Search for the cell housing the specified text and yield its [x, y] center coordinate. 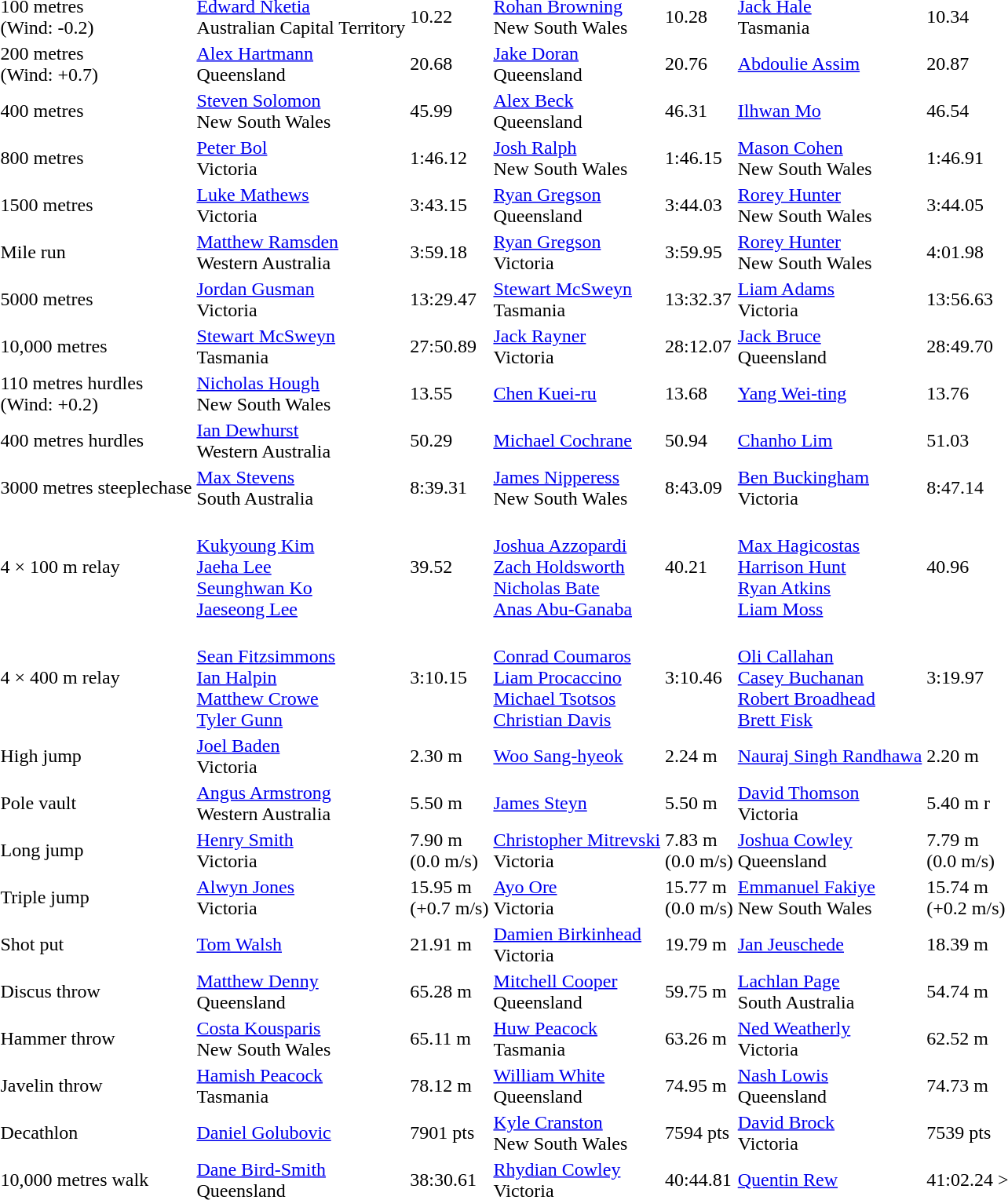
15.95 m (+0.7 m/s) [449, 898]
Nicholas HoughNew South Wales [301, 394]
Henry SmithVictoria [301, 851]
William WhiteQueensland [577, 1086]
13.68 [699, 394]
Ned WeatherlyVictoria [830, 1039]
James NipperessNew South Wales [577, 488]
Matthew RamsdenWestern Australia [301, 253]
3:44.03 [699, 206]
8:39.31 [449, 488]
Oli CallahanCasey BuchananRobert BroadheadBrett Fisk [830, 677]
Chen Kuei-ru [577, 394]
Ryan GregsonQueensland [577, 206]
Ben BuckinghamVictoria [830, 488]
Huw PeacockTasmania [577, 1039]
Jan Jeuschede [830, 945]
Peter BolVictoria [301, 159]
Joshua AzzopardiZach HoldsworthNicholas BateAnas Abu-Ganaba [577, 567]
Ryan GregsonVictoria [577, 253]
19.79 m [699, 945]
21.91 m [449, 945]
Josh RalphNew South Wales [577, 159]
Hamish PeacockTasmania [301, 1086]
Damien BirkinheadVictoria [577, 945]
Mason CohenNew South Wales [830, 159]
78.12 m [449, 1086]
Luke MathewsVictoria [301, 206]
Nauraj Singh Randhawa [830, 757]
Nash LowisQueensland [830, 1086]
59.75 m [699, 992]
Ilhwan Mo [830, 111]
2.24 m [699, 757]
Alwyn JonesVictoria [301, 898]
20.68 [449, 64]
2.30 m [449, 757]
3:59.18 [449, 253]
39.52 [449, 567]
7901 pts [449, 1133]
Lachlan PageSouth Australia [830, 992]
7.90 m(0.0 m/s) [449, 851]
27:50.89 [449, 347]
Alex HartmannQueensland [301, 64]
45.99 [449, 111]
Jack RaynerVictoria [577, 347]
Conrad CoumarosLiam ProcaccinoMichael TsotsosChristian Davis [577, 677]
Abdoulie Assim [830, 64]
3:10.15 [449, 677]
8:43.09 [699, 488]
13.55 [449, 394]
Kyle CranstonNew South Wales [577, 1133]
Ian DewhurstWestern Australia [301, 441]
Alex BeckQueensland [577, 111]
Jack BruceQueensland [830, 347]
13:32.37 [699, 300]
Tom Walsh [301, 945]
Steven SolomonNew South Wales [301, 111]
7.83 m(0.0 m/s) [699, 851]
Liam AdamsVictoria [830, 300]
Max HagicostasHarrison HuntRyan AtkinsLiam Moss [830, 567]
65.11 m [449, 1039]
63.26 m [699, 1039]
3:43.15 [449, 206]
50.94 [699, 441]
1:46.12 [449, 159]
Michael Cochrane [577, 441]
Woo Sang-hyeok [577, 757]
Chanho Lim [830, 441]
Kukyoung KimJaeha LeeSeunghwan KoJaeseong Lee [301, 567]
65.28 m [449, 992]
Ayo OreVictoria [577, 898]
Joel BadenVictoria [301, 757]
Jake DoranQueensland [577, 64]
20.76 [699, 64]
Matthew DennyQueensland [301, 992]
Angus ArmstrongWestern Australia [301, 804]
David ThomsonVictoria [830, 804]
1:46.15 [699, 159]
Joshua CowleyQueensland [830, 851]
28:12.07 [699, 347]
Daniel Golubovic [301, 1133]
3:10.46 [699, 677]
74.95 m [699, 1086]
Emmanuel FakiyeNew South Wales [830, 898]
15.77 m(0.0 m/s) [699, 898]
James Steyn [577, 804]
7594 pts [699, 1133]
Mitchell CooperQueensland [577, 992]
3:59.95 [699, 253]
13:29.47 [449, 300]
46.31 [699, 111]
40.21 [699, 567]
Christopher MitrevskiVictoria [577, 851]
Sean FitzsimmonsIan HalpinMatthew CroweTyler Gunn [301, 677]
David BrockVictoria [830, 1133]
Max StevensSouth Australia [301, 488]
Yang Wei-ting [830, 394]
Jordan GusmanVictoria [301, 300]
50.29 [449, 441]
Costa KousparisNew South Wales [301, 1039]
